Scan for the cell matching the given text and deliver its [x, y] coordinate at center. 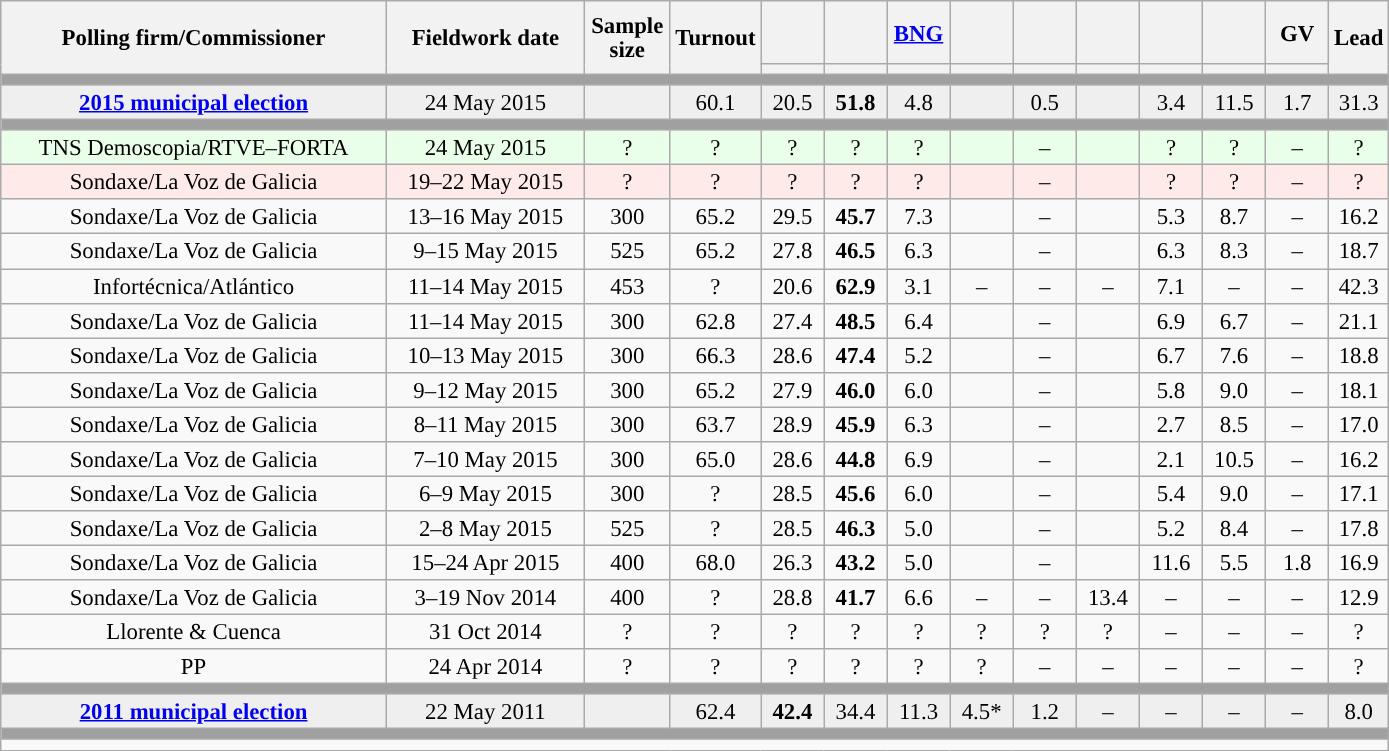
Turnout [716, 38]
18.1 [1359, 390]
68.0 [716, 562]
TNS Demoscopia/RTVE–FORTA [194, 148]
34.4 [856, 712]
BNG [918, 32]
8.0 [1359, 712]
41.7 [856, 598]
3.1 [918, 286]
6–9 May 2015 [485, 494]
11.6 [1170, 562]
7.1 [1170, 286]
21.1 [1359, 320]
7–10 May 2015 [485, 460]
13.4 [1108, 598]
3–19 Nov 2014 [485, 598]
28.8 [792, 598]
1.7 [1298, 102]
9–15 May 2015 [485, 252]
27.4 [792, 320]
63.7 [716, 424]
2015 municipal election [194, 102]
11.5 [1234, 102]
17.1 [1359, 494]
26.3 [792, 562]
45.7 [856, 218]
27.9 [792, 390]
18.8 [1359, 356]
PP [194, 666]
62.8 [716, 320]
1.8 [1298, 562]
51.8 [856, 102]
Lead [1359, 38]
2011 municipal election [194, 712]
2.7 [1170, 424]
20.6 [792, 286]
1.2 [1044, 712]
47.4 [856, 356]
5.8 [1170, 390]
60.1 [716, 102]
4.5* [982, 712]
Sample size [627, 38]
12.9 [1359, 598]
48.5 [856, 320]
Llorente & Cuenca [194, 632]
42.3 [1359, 286]
7.6 [1234, 356]
20.5 [792, 102]
8–11 May 2015 [485, 424]
65.0 [716, 460]
10.5 [1234, 460]
5.5 [1234, 562]
15–24 Apr 2015 [485, 562]
28.9 [792, 424]
46.0 [856, 390]
46.5 [856, 252]
2.1 [1170, 460]
44.8 [856, 460]
0.5 [1044, 102]
9–12 May 2015 [485, 390]
8.7 [1234, 218]
31 Oct 2014 [485, 632]
17.0 [1359, 424]
17.8 [1359, 528]
4.8 [918, 102]
45.6 [856, 494]
22 May 2011 [485, 712]
5.3 [1170, 218]
16.9 [1359, 562]
Infortécnica/Atlántico [194, 286]
8.3 [1234, 252]
43.2 [856, 562]
31.3 [1359, 102]
24 Apr 2014 [485, 666]
453 [627, 286]
62.4 [716, 712]
10–13 May 2015 [485, 356]
7.3 [918, 218]
6.4 [918, 320]
11.3 [918, 712]
45.9 [856, 424]
8.4 [1234, 528]
8.5 [1234, 424]
42.4 [792, 712]
29.5 [792, 218]
Polling firm/Commissioner [194, 38]
Fieldwork date [485, 38]
27.8 [792, 252]
46.3 [856, 528]
6.6 [918, 598]
18.7 [1359, 252]
2–8 May 2015 [485, 528]
13–16 May 2015 [485, 218]
GV [1298, 32]
3.4 [1170, 102]
62.9 [856, 286]
66.3 [716, 356]
19–22 May 2015 [485, 182]
5.4 [1170, 494]
